Return [X, Y] of the center of cell containing provided text 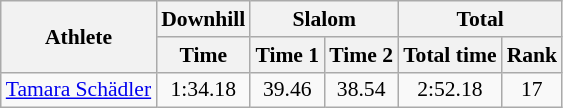
Total time [450, 55]
38.54 [361, 90]
Athlete [78, 36]
Slalom [324, 19]
17 [532, 90]
Time 2 [361, 55]
2:52.18 [450, 90]
Time 1 [287, 55]
Time [203, 55]
Total [480, 19]
39.46 [287, 90]
1:34.18 [203, 90]
Tamara Schädler [78, 90]
Downhill [203, 19]
Rank [532, 55]
